Return (X, Y) of the center of cell containing provided text 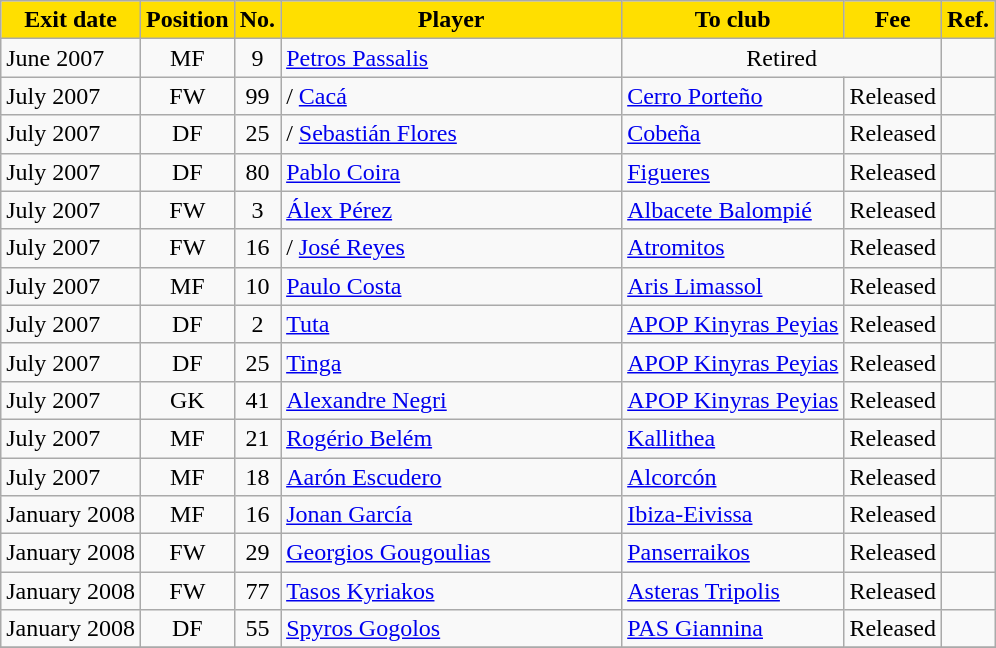
9 (257, 58)
41 (257, 400)
Aris Limassol (733, 286)
/ José Reyes (452, 248)
Cerro Porteño (733, 96)
Ref. (968, 20)
Retired (782, 58)
Kallithea (733, 438)
21 (257, 438)
Atromitos (733, 248)
29 (257, 553)
PAS Giannina (733, 629)
Alexandre Negri (452, 400)
June 2007 (71, 58)
Exit date (71, 20)
Cobeña (733, 134)
18 (257, 477)
Asteras Tripolis (733, 591)
Spyros Gogolos (452, 629)
55 (257, 629)
Álex Pérez (452, 210)
Tasos Kyriakos (452, 591)
Alcorcón (733, 477)
To club (733, 20)
Pablo Coira (452, 172)
GK (187, 400)
/ Sebastián Flores (452, 134)
10 (257, 286)
Tinga (452, 362)
Fee (893, 20)
2 (257, 324)
77 (257, 591)
Petros Passalis (452, 58)
80 (257, 172)
Figueres (733, 172)
3 (257, 210)
Aarón Escudero (452, 477)
Rogério Belém (452, 438)
Panserraikos (733, 553)
Paulo Costa (452, 286)
99 (257, 96)
Ibiza-Eivissa (733, 515)
Albacete Balompié (733, 210)
Position (187, 20)
No. (257, 20)
Georgios Gougoulias (452, 553)
/ Cacá (452, 96)
Jonan García (452, 515)
Player (452, 20)
Tuta (452, 324)
